Extract the (X, Y) coordinate from the center of the cell holding the provided text.  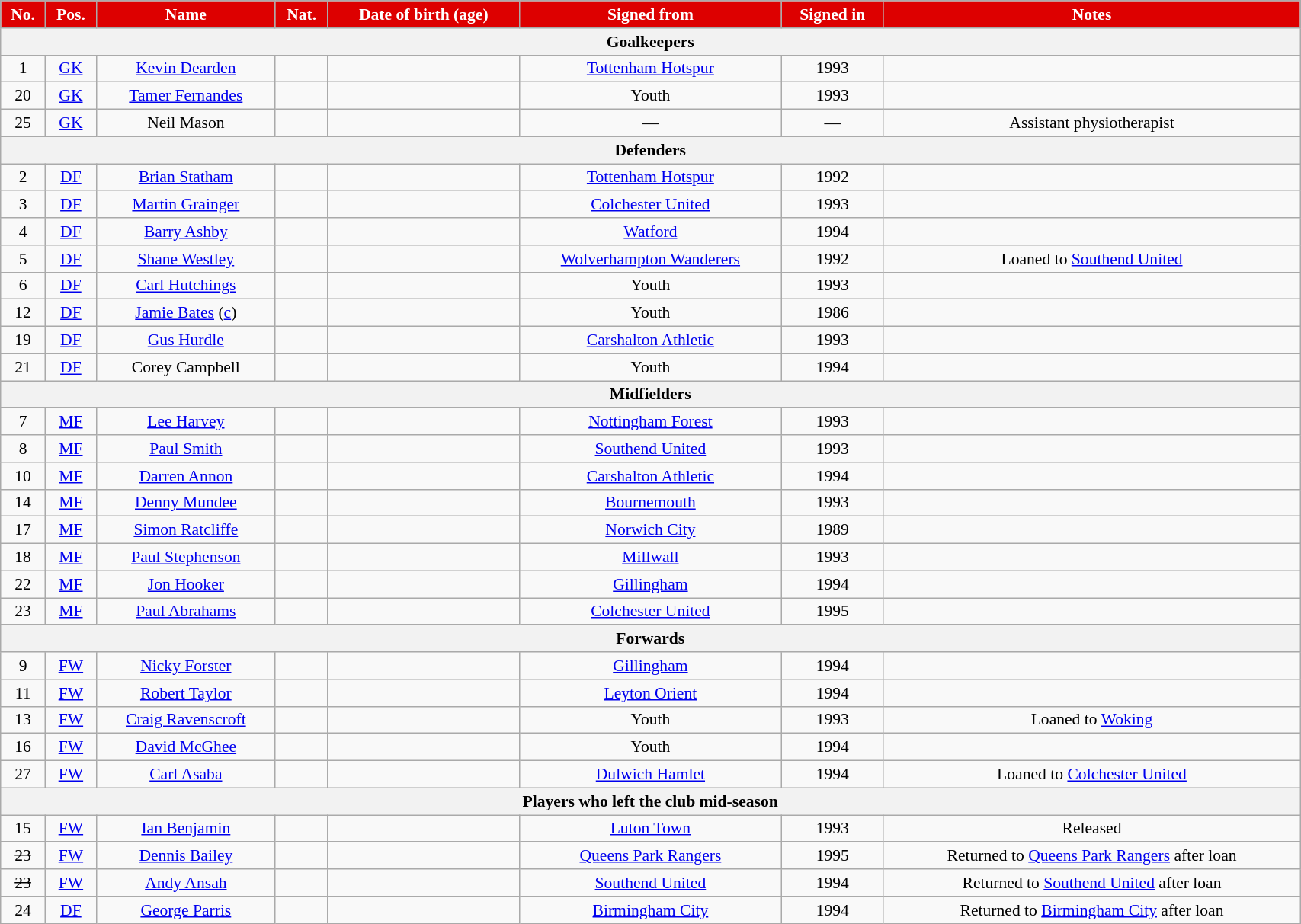
27 (23, 775)
Robert Taylor (186, 693)
9 (23, 666)
Millwall (651, 558)
Loaned to Southend United (1091, 259)
7 (23, 422)
Paul Abrahams (186, 612)
10 (23, 476)
Bournemouth (651, 503)
Nat. (302, 14)
George Parris (186, 910)
4 (23, 232)
Queens Park Rangers (651, 856)
Birmingham City (651, 910)
Leyton Orient (651, 693)
Luton Town (651, 829)
8 (23, 449)
Released (1091, 829)
Lee Harvey (186, 422)
18 (23, 558)
12 (23, 313)
Andy Ansah (186, 883)
6 (23, 286)
1986 (832, 313)
21 (23, 367)
Martin Grainger (186, 205)
Jamie Bates (c) (186, 313)
Players who left the club mid-season (651, 801)
5 (23, 259)
Corey Campbell (186, 367)
Returned to Southend United after loan (1091, 883)
Goalkeepers (651, 42)
Darren Annon (186, 476)
Dennis Bailey (186, 856)
No. (23, 14)
Name (186, 14)
Loaned to Woking (1091, 720)
Signed from (651, 14)
Wolverhampton Wanderers (651, 259)
13 (23, 720)
David McGhee (186, 747)
Notes (1091, 14)
Tamer Fernandes (186, 96)
Craig Ravenscroft (186, 720)
Loaned to Colchester United (1091, 775)
Norwich City (651, 530)
Ian Benjamin (186, 829)
Simon Ratcliffe (186, 530)
20 (23, 96)
Neil Mason (186, 123)
2 (23, 177)
Jon Hooker (186, 584)
Defenders (651, 150)
Paul Stephenson (186, 558)
Barry Ashby (186, 232)
14 (23, 503)
Returned to Birmingham City after loan (1091, 910)
Carl Hutchings (186, 286)
Returned to Queens Park Rangers after loan (1091, 856)
15 (23, 829)
Denny Mundee (186, 503)
25 (23, 123)
Kevin Dearden (186, 69)
19 (23, 341)
24 (23, 910)
Signed in (832, 14)
Pos. (70, 14)
Paul Smith (186, 449)
16 (23, 747)
Dulwich Hamlet (651, 775)
Midfielders (651, 395)
1989 (832, 530)
Gus Hurdle (186, 341)
Watford (651, 232)
Nottingham Forest (651, 422)
Date of birth (age) (424, 14)
22 (23, 584)
Nicky Forster (186, 666)
3 (23, 205)
Shane Westley (186, 259)
1 (23, 69)
Assistant physiotherapist (1091, 123)
Carl Asaba (186, 775)
Forwards (651, 639)
11 (23, 693)
17 (23, 530)
Brian Statham (186, 177)
